Locate the cell with the specified text and output its (x, y) center coordinate. 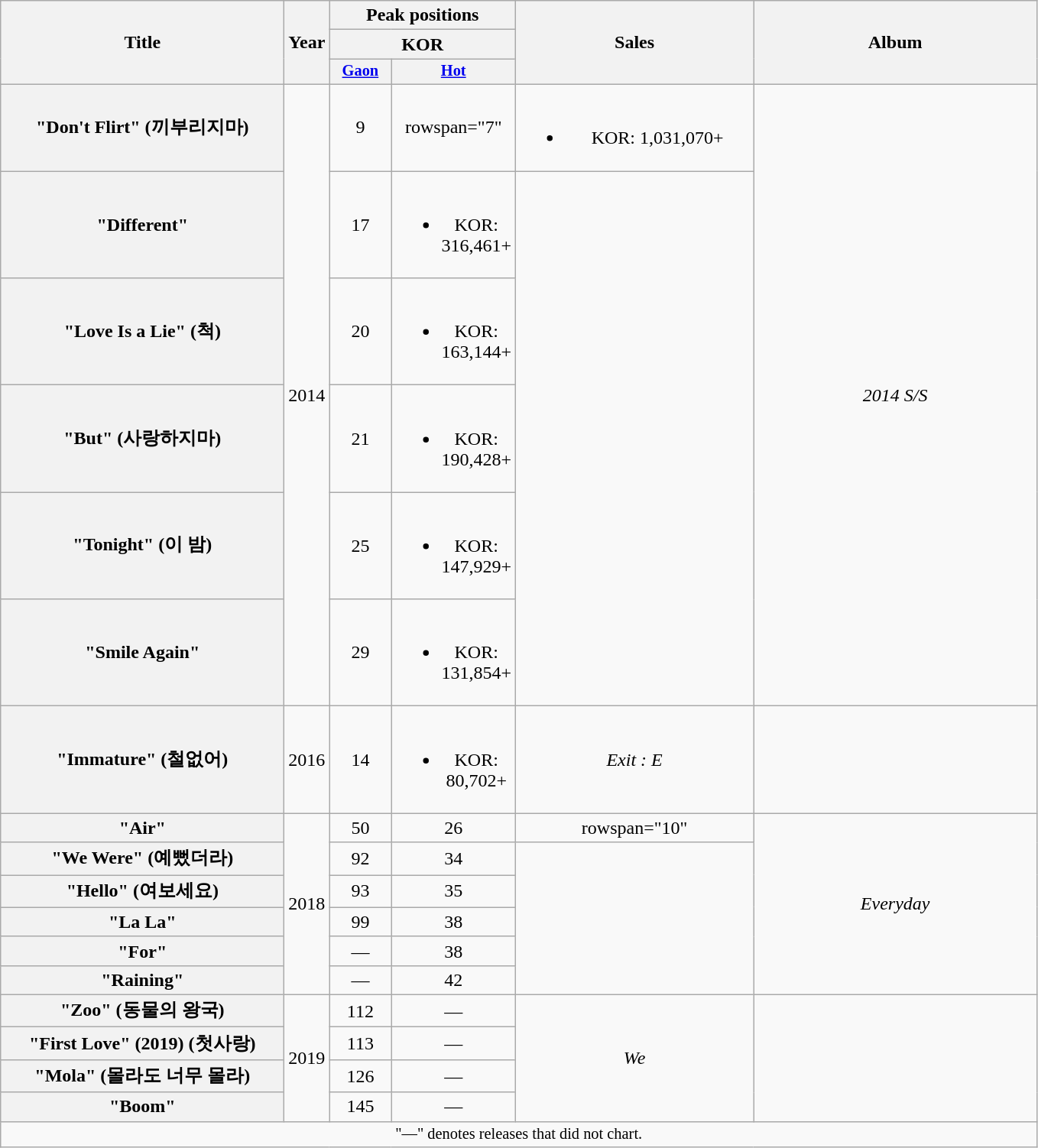
"La La" (142, 922)
126 (361, 1076)
rowspan="10" (634, 828)
Year (307, 43)
KOR: 80,702+ (454, 760)
We (634, 1058)
Exit : E (634, 760)
Hot (454, 72)
KOR: 1,031,070+ (634, 128)
9 (361, 128)
"We Were" (예뻤더라) (142, 859)
Title (142, 43)
93 (361, 891)
2019 (307, 1058)
KOR: 163,144+ (454, 332)
Album (896, 43)
17 (361, 225)
20 (361, 332)
KOR: 316,461+ (454, 225)
92 (361, 859)
"Hello" (여보세요) (142, 891)
"Tonight" (이 밤) (142, 546)
KOR: 190,428+ (454, 439)
"Zoo" (동물의 왕국) (142, 1010)
Gaon (361, 72)
112 (361, 1010)
Peak positions (423, 15)
14 (361, 760)
42 (454, 980)
"Immature" (철없어) (142, 760)
"—" denotes releases that did not chart. (519, 1134)
25 (361, 546)
Everyday (896, 903)
145 (361, 1107)
"Boom" (142, 1107)
50 (361, 828)
KOR (423, 44)
2014 (307, 396)
"For" (142, 951)
"Smile Again" (142, 653)
2014 S/S (896, 396)
2016 (307, 760)
"But" (사랑하지마) (142, 439)
KOR: 131,854+ (454, 653)
"Raining" (142, 980)
2018 (307, 903)
rowspan="7" (454, 128)
35 (454, 891)
"First Love" (2019) (첫사랑) (142, 1044)
"Air" (142, 828)
99 (361, 922)
"Don't Flirt" (끼부리지마) (142, 128)
Sales (634, 43)
26 (454, 828)
34 (454, 859)
29 (361, 653)
"Mola" (몰라도 너무 몰라) (142, 1076)
"Love Is a Lie" (척) (142, 332)
113 (361, 1044)
21 (361, 439)
KOR: 147,929+ (454, 546)
"Different" (142, 225)
